For the text-containing cell, return its midpoint in [X, Y] coordinate format. 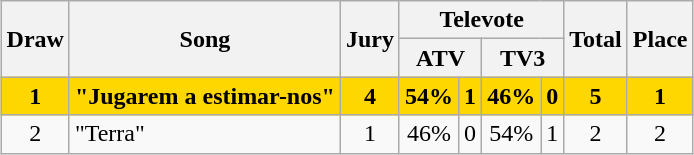
ATV [440, 58]
Draw [35, 39]
5 [596, 96]
Total [596, 39]
Televote [481, 20]
Jury [370, 39]
4 [370, 96]
"Jugarem a estimar-nos" [204, 96]
TV3 [523, 58]
Place [660, 39]
Song [204, 39]
"Terra" [204, 134]
